Capture the cell that displays the provided text and extract its [x, y] central coordinate. 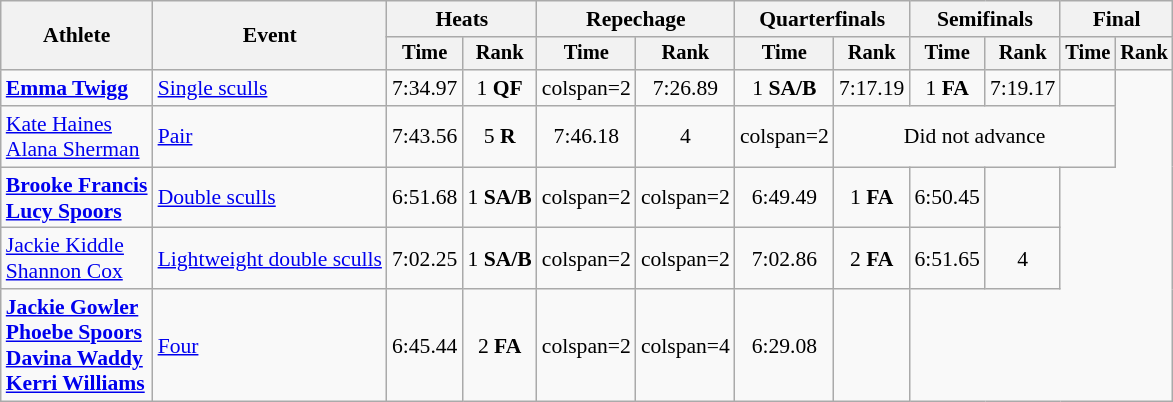
Jackie GowlerPhoebe SpoorsDavina WaddyKerri Williams [77, 345]
7:34.97 [424, 88]
Jackie KiddleShannon Cox [77, 258]
7:43.56 [424, 136]
Did not advance [974, 136]
Heats [462, 19]
7:26.89 [686, 88]
7:02.86 [784, 258]
Repechage [636, 19]
1 QF [499, 88]
6:51.68 [424, 198]
6:49.49 [784, 198]
6:45.44 [424, 345]
5 R [499, 136]
Semifinals [984, 19]
Quarterfinals [822, 19]
7:19.17 [1022, 88]
Athlete [77, 36]
Lightweight double sculls [270, 258]
colspan=4 [686, 345]
Kate HainesAlana Sherman [77, 136]
6:50.45 [946, 198]
7:17.19 [872, 88]
Pair [270, 136]
6:51.65 [946, 258]
6:29.08 [784, 345]
7:02.25 [424, 258]
Single sculls [270, 88]
Double sculls [270, 198]
Event [270, 36]
Four [270, 345]
Brooke FrancisLucy Spoors [77, 198]
Emma Twigg [77, 88]
7:46.18 [586, 136]
Final [1116, 19]
